Search for the cell housing the specified text and yield its [X, Y] center coordinate. 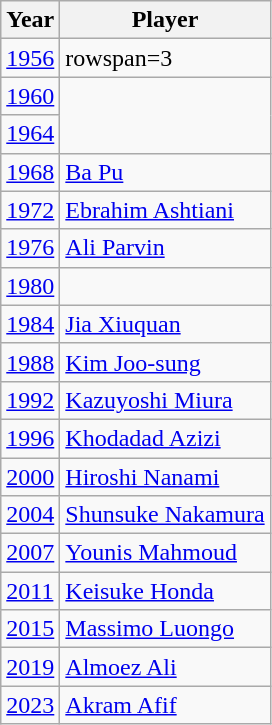
Kim Joo-sung [165, 362]
Player [165, 20]
Khodadad Azizi [165, 438]
rowspan=3 [165, 58]
Massimo Luongo [165, 629]
Jia Xiuquan [165, 324]
2000 [30, 477]
1980 [30, 286]
1996 [30, 438]
1956 [30, 58]
1960 [30, 96]
Year [30, 20]
2004 [30, 515]
Ba Pu [165, 172]
2019 [30, 667]
2015 [30, 629]
2007 [30, 553]
Ebrahim Ashtiani [165, 210]
Hiroshi Nanami [165, 477]
1992 [30, 400]
1964 [30, 134]
Younis Mahmoud [165, 553]
Keisuke Honda [165, 591]
Almoez Ali [165, 667]
Akram Afif [165, 705]
1984 [30, 324]
1988 [30, 362]
2011 [30, 591]
Kazuyoshi Miura [165, 400]
1968 [30, 172]
1972 [30, 210]
Ali Parvin [165, 248]
Shunsuke Nakamura [165, 515]
1976 [30, 248]
2023 [30, 705]
